Return [x, y] of the center of cell containing provided text 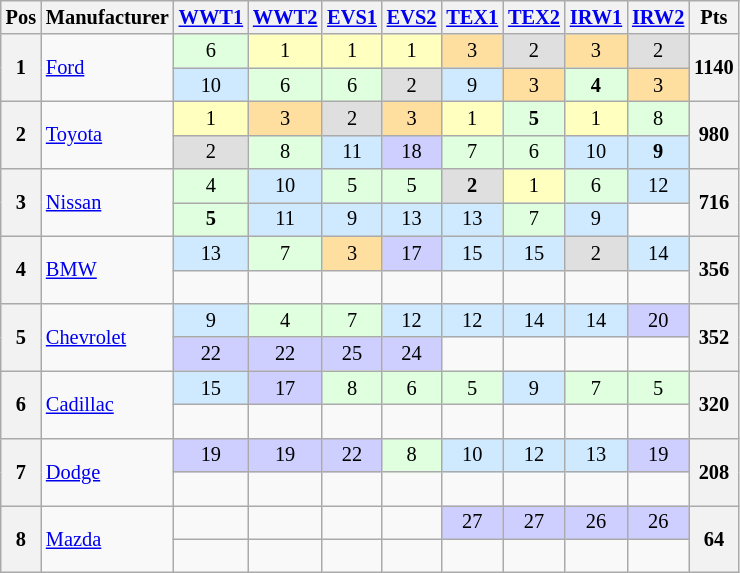
Nissan [108, 202]
18 [412, 152]
EVS1 [352, 17]
Dodge [108, 472]
Pos [21, 17]
980 [714, 134]
Cadillac [108, 404]
IRW2 [658, 17]
WWT2 [285, 17]
1140 [714, 68]
356 [714, 270]
24 [412, 354]
20 [658, 320]
25 [352, 354]
Manufacturer [108, 17]
TEX1 [472, 17]
WWT1 [211, 17]
208 [714, 472]
64 [714, 538]
Chevrolet [108, 336]
716 [714, 202]
Ford [108, 68]
Pts [714, 17]
352 [714, 336]
EVS2 [412, 17]
BMW [108, 270]
TEX2 [534, 17]
Toyota [108, 134]
IRW1 [596, 17]
Mazda [108, 538]
320 [714, 404]
